Locate the cell with the specified text and output its [x, y] center coordinate. 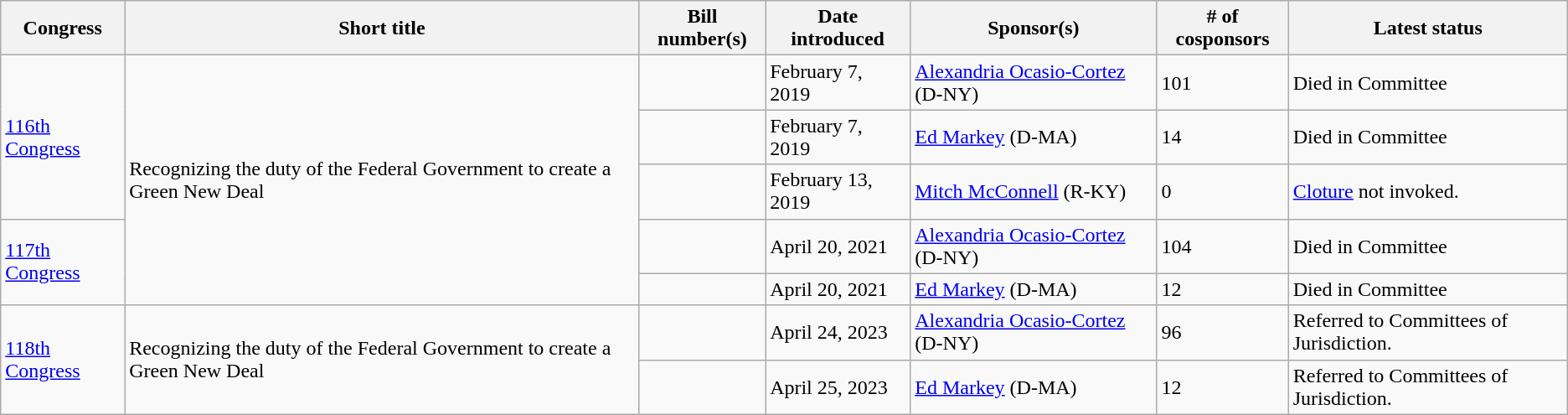
96 [1223, 332]
Mitch McConnell (R-KY) [1034, 191]
Cloture not invoked. [1427, 191]
Short title [382, 29]
Bill number(s) [702, 29]
Latest status [1427, 29]
April 25, 2023 [838, 387]
101 [1223, 82]
104 [1223, 246]
April 24, 2023 [838, 332]
Date introduced [838, 29]
February 13, 2019 [838, 191]
# of cosponsors [1223, 29]
116th Congress [63, 137]
14 [1223, 137]
0 [1223, 191]
118th Congress [63, 360]
Sponsor(s) [1034, 29]
117th Congress [63, 262]
Congress [63, 29]
